Pinpoint the cell where the given text exists, returning its [x, y] midpoint coordinate. 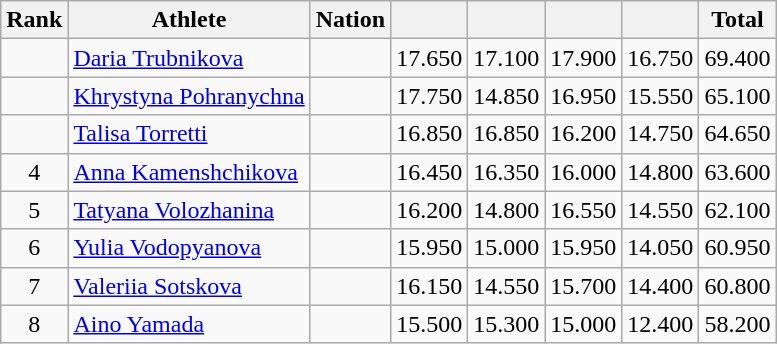
Valeriia Sotskova [189, 286]
15.700 [584, 286]
15.300 [506, 324]
14.050 [660, 248]
Rank [34, 20]
4 [34, 172]
Aino Yamada [189, 324]
15.550 [660, 96]
15.500 [430, 324]
64.650 [738, 134]
14.400 [660, 286]
69.400 [738, 58]
16.350 [506, 172]
16.550 [584, 210]
5 [34, 210]
Yulia Vodopyanova [189, 248]
Nation [350, 20]
16.450 [430, 172]
17.750 [430, 96]
14.850 [506, 96]
65.100 [738, 96]
63.600 [738, 172]
12.400 [660, 324]
16.750 [660, 58]
60.800 [738, 286]
62.100 [738, 210]
17.650 [430, 58]
16.950 [584, 96]
Khrystyna Pohranychna [189, 96]
16.150 [430, 286]
Athlete [189, 20]
8 [34, 324]
Talisa Torretti [189, 134]
60.950 [738, 248]
17.900 [584, 58]
Tatyana Volozhanina [189, 210]
6 [34, 248]
Anna Kamenshchikova [189, 172]
58.200 [738, 324]
7 [34, 286]
16.000 [584, 172]
17.100 [506, 58]
Daria Trubnikova [189, 58]
Total [738, 20]
14.750 [660, 134]
